Locate the cell with the specified text and output its [X, Y] center coordinate. 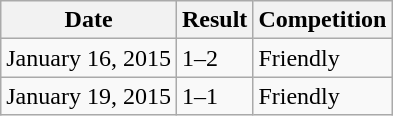
Result [214, 20]
1–2 [214, 58]
Date [89, 20]
January 16, 2015 [89, 58]
January 19, 2015 [89, 96]
Competition [322, 20]
1–1 [214, 96]
